Extract the (X, Y) coordinate from the center of the cell holding the provided text.  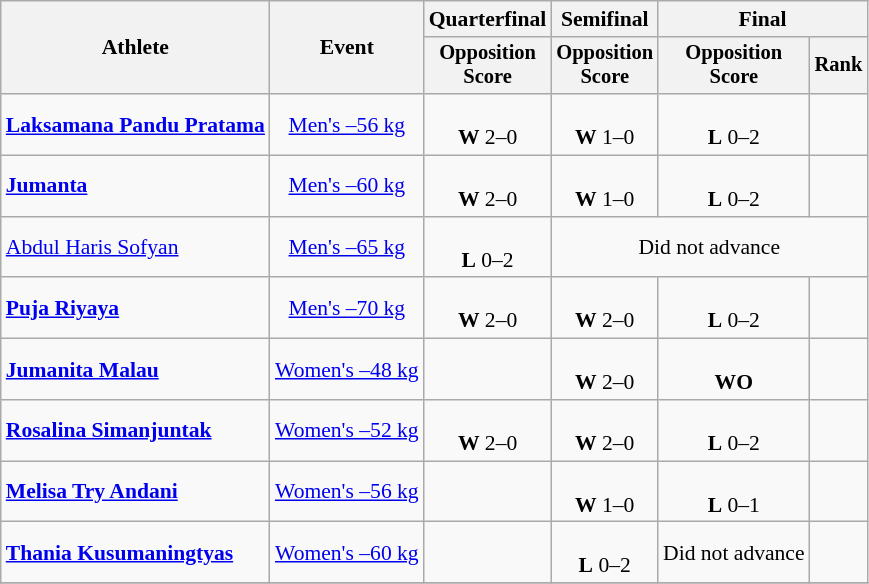
Men's –56 kg (347, 124)
Puja Riyaya (136, 308)
Rank (839, 66)
Women's –48 kg (347, 370)
Men's –65 kg (347, 248)
Men's –70 kg (347, 308)
Athlete (136, 48)
Melisa Try Andani (136, 492)
Thania Kusumaningtyas (136, 552)
Quarterfinal (488, 19)
Jumanita Malau (136, 370)
Men's –60 kg (347, 186)
L 0–1 (734, 492)
Women's –56 kg (347, 492)
Women's –60 kg (347, 552)
Rosalina Simanjuntak (136, 430)
WO (734, 370)
Abdul Haris Sofyan (136, 248)
Women's –52 kg (347, 430)
Event (347, 48)
Semifinal (604, 19)
Jumanta (136, 186)
Laksamana Pandu Pratama (136, 124)
Final (762, 19)
